From the cell containing the given text, extract its center point as (X, Y) coordinate. 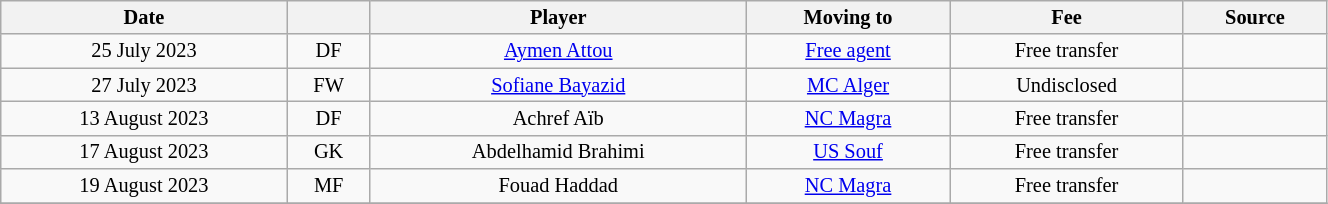
Source (1254, 17)
MF (328, 186)
25 July 2023 (144, 51)
GK (328, 152)
13 August 2023 (144, 118)
Sofiane Bayazid (558, 85)
17 August 2023 (144, 152)
FW (328, 85)
Date (144, 17)
Abdelhamid Brahimi (558, 152)
Fee (1067, 17)
27 July 2023 (144, 85)
Fouad Haddad (558, 186)
Aymen Attou (558, 51)
Free agent (848, 51)
US Souf (848, 152)
Moving to (848, 17)
Player (558, 17)
MC Alger (848, 85)
19 August 2023 (144, 186)
Achref Aïb (558, 118)
Undisclosed (1067, 85)
